Detect which cell encompasses the target text, then output its (x, y) center coordinate. 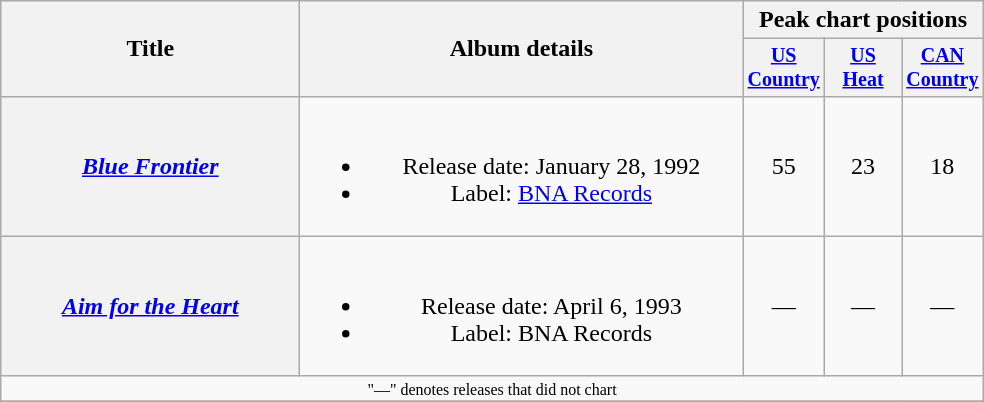
23 (864, 166)
Release date: January 28, 1992Label: BNA Records (522, 166)
US Heat (864, 68)
Aim for the Heart (150, 306)
Peak chart positions (863, 20)
Blue Frontier (150, 166)
CAN Country (943, 68)
US Country (784, 68)
Album details (522, 49)
"—" denotes releases that did not chart (492, 388)
18 (943, 166)
Release date: April 6, 1993Label: BNA Records (522, 306)
Title (150, 49)
55 (784, 166)
